Return the [x, y] coordinate for the center point of the cell that contains the specified text.  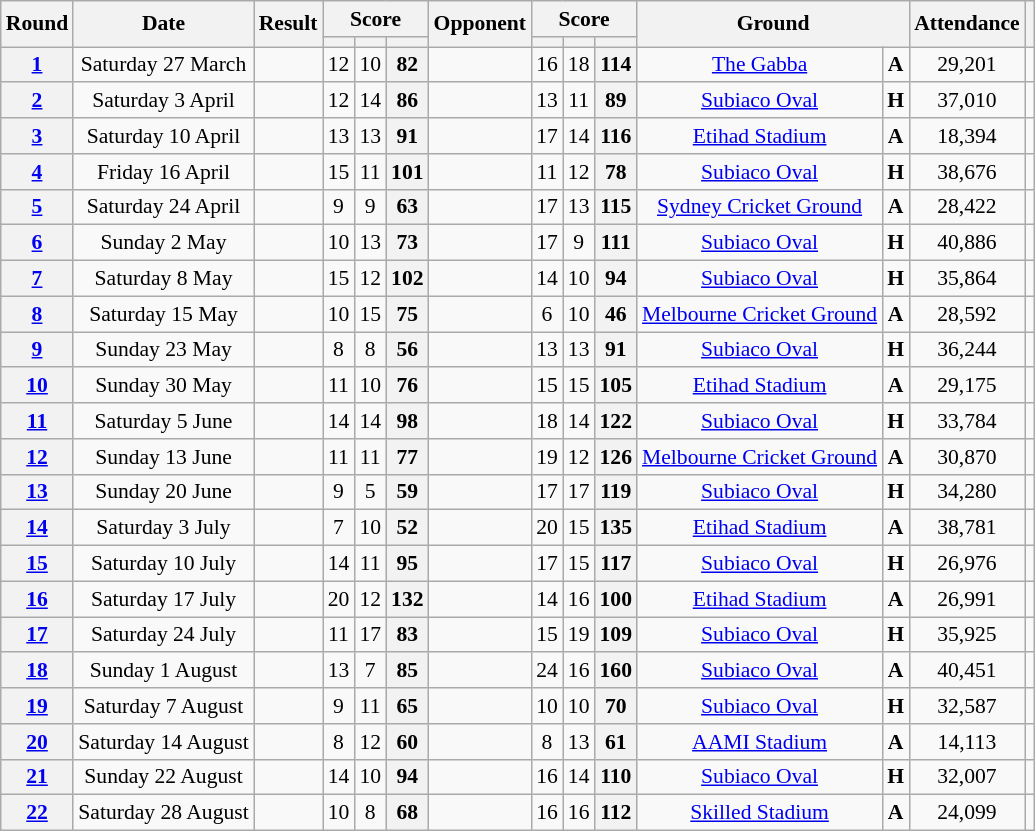
160 [616, 671]
32,587 [967, 706]
89 [616, 101]
Result [288, 24]
35,864 [967, 279]
105 [616, 386]
38,781 [967, 528]
60 [408, 742]
Friday 16 April [163, 172]
Saturday 27 March [163, 65]
14,113 [967, 742]
Skilled Stadium [760, 813]
Attendance [967, 24]
109 [616, 635]
111 [616, 243]
75 [408, 314]
Saturday 3 April [163, 101]
46 [616, 314]
76 [408, 386]
85 [408, 671]
122 [616, 421]
Sydney Cricket Ground [760, 207]
22 [38, 813]
68 [408, 813]
Saturday 28 August [163, 813]
37,010 [967, 101]
Saturday 7 August [163, 706]
Sunday 1 August [163, 671]
Saturday 14 August [163, 742]
126 [616, 457]
3 [38, 136]
24,099 [967, 813]
Saturday 10 April [163, 136]
114 [616, 65]
4 [38, 172]
115 [616, 207]
Saturday 17 July [163, 599]
Saturday 24 April [163, 207]
132 [408, 599]
21 [38, 777]
100 [616, 599]
34,280 [967, 492]
77 [408, 457]
Sunday 13 June [163, 457]
Sunday 22 August [163, 777]
Round [38, 24]
86 [408, 101]
Sunday 23 May [163, 350]
36,244 [967, 350]
40,451 [967, 671]
28,422 [967, 207]
Sunday 20 June [163, 492]
32,007 [967, 777]
63 [408, 207]
52 [408, 528]
73 [408, 243]
Saturday 5 June [163, 421]
40,886 [967, 243]
29,201 [967, 65]
135 [616, 528]
26,991 [967, 599]
Date [163, 24]
117 [616, 564]
101 [408, 172]
59 [408, 492]
119 [616, 492]
82 [408, 65]
AAMI Stadium [760, 742]
110 [616, 777]
35,925 [967, 635]
Saturday 3 July [163, 528]
78 [616, 172]
18,394 [967, 136]
26,976 [967, 564]
Saturday 15 May [163, 314]
65 [408, 706]
Opponent [480, 24]
116 [616, 136]
102 [408, 279]
30,870 [967, 457]
1 [38, 65]
Ground [773, 24]
38,676 [967, 172]
61 [616, 742]
Sunday 2 May [163, 243]
28,592 [967, 314]
83 [408, 635]
Saturday 10 July [163, 564]
Sunday 30 May [163, 386]
Saturday 8 May [163, 279]
29,175 [967, 386]
The Gabba [760, 65]
95 [408, 564]
98 [408, 421]
Saturday 24 July [163, 635]
2 [38, 101]
56 [408, 350]
70 [616, 706]
24 [547, 671]
112 [616, 813]
33,784 [967, 421]
